Identify which cell holds the provided text, then report its [X, Y] central coordinate. 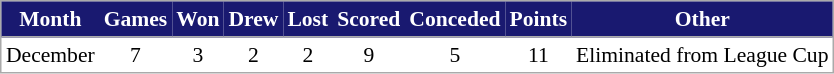
Month [51, 20]
9 [369, 55]
December [51, 55]
Lost [308, 20]
11 [538, 55]
Games [136, 20]
3 [198, 55]
Scored [369, 20]
5 [455, 55]
Drew [254, 20]
Won [198, 20]
Other [702, 20]
Eliminated from League Cup [702, 55]
Conceded [455, 20]
7 [136, 55]
Points [538, 20]
